Detect which cell encompasses the target text, then output its (x, y) center coordinate. 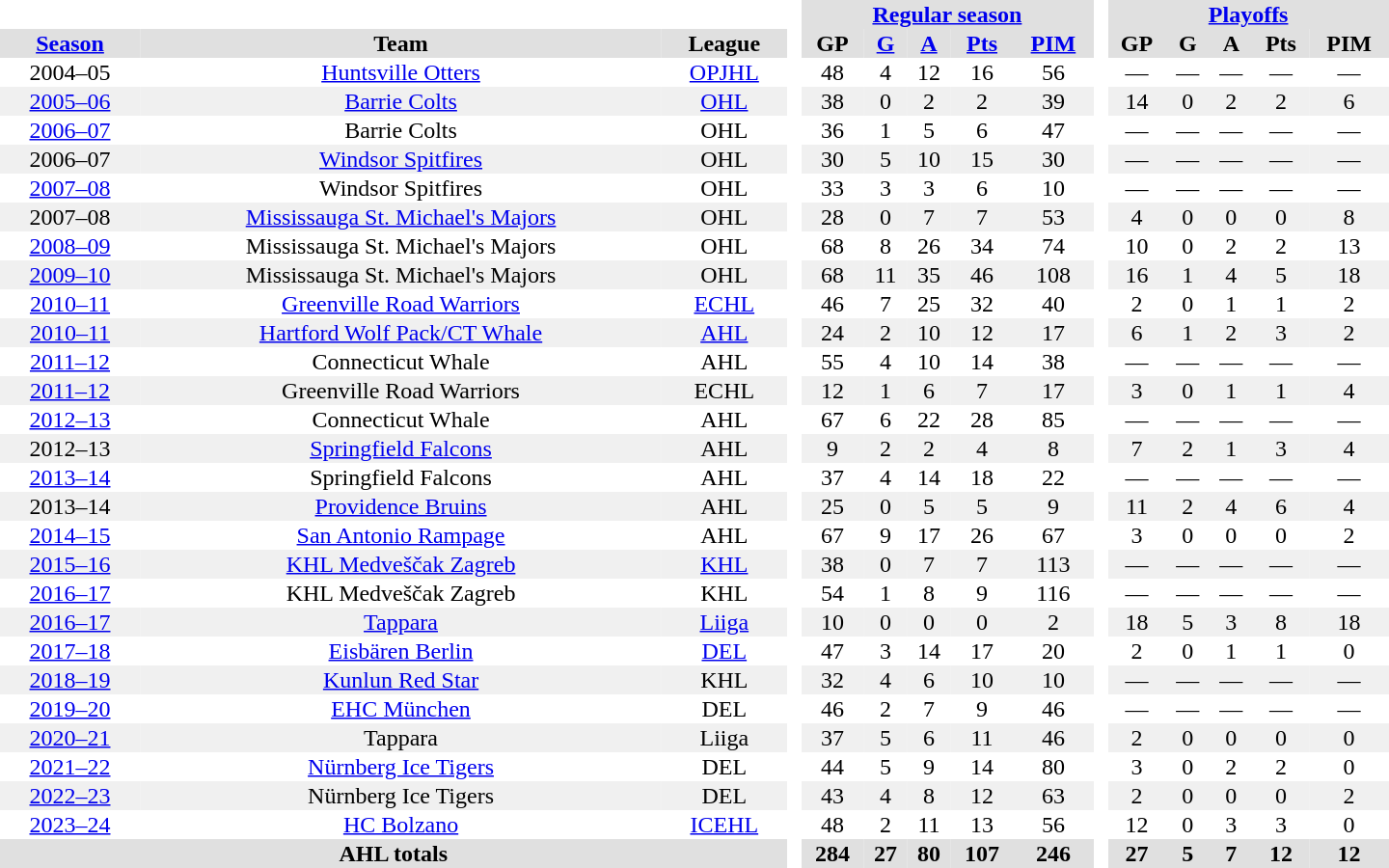
Playoffs (1248, 14)
113 (1053, 564)
2020–21 (69, 738)
OPJHL (723, 72)
284 (833, 854)
63 (1053, 796)
AHL totals (394, 854)
246 (1053, 854)
San Antonio Rampage (401, 535)
2015–16 (69, 564)
43 (833, 796)
Hartford Wolf Pack/CT Whale (401, 333)
34 (982, 246)
24 (833, 333)
ICEHL (723, 825)
53 (1053, 217)
League (723, 43)
EHC München (401, 709)
85 (1053, 420)
2023–24 (69, 825)
107 (982, 854)
Season (69, 43)
35 (930, 275)
40 (1053, 304)
Team (401, 43)
2004–05 (69, 72)
2014–15 (69, 535)
55 (833, 362)
2008–09 (69, 246)
2009–10 (69, 275)
20 (1053, 651)
54 (833, 593)
33 (833, 188)
2022–23 (69, 796)
Huntsville Otters (401, 72)
39 (1053, 101)
2005–06 (69, 101)
Providence Bruins (401, 506)
2018–19 (69, 680)
74 (1053, 246)
Eisbären Berlin (401, 651)
Regular season (947, 14)
2017–18 (69, 651)
15 (982, 159)
Kunlun Red Star (401, 680)
116 (1053, 593)
2021–22 (69, 767)
36 (833, 130)
HC Bolzano (401, 825)
108 (1053, 275)
2019–20 (69, 709)
44 (833, 767)
